Output the (x, y) coordinate of the center of the cell containing the given text.  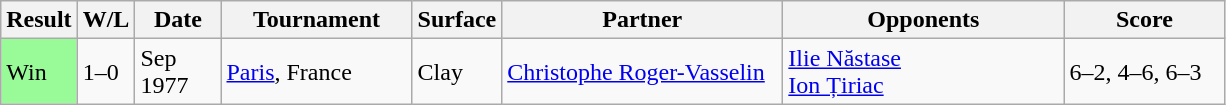
Result (39, 20)
Win (39, 72)
6–2, 4–6, 6–3 (1144, 72)
Sep 1977 (178, 72)
W/L (106, 20)
Christophe Roger-Vasselin (642, 72)
Paris, France (316, 72)
Tournament (316, 20)
Surface (457, 20)
Opponents (924, 20)
Score (1144, 20)
Clay (457, 72)
Ilie Năstase Ion Țiriac (924, 72)
1–0 (106, 72)
Date (178, 20)
Partner (642, 20)
